Scan for the cell matching the given text and deliver its (x, y) coordinate at center. 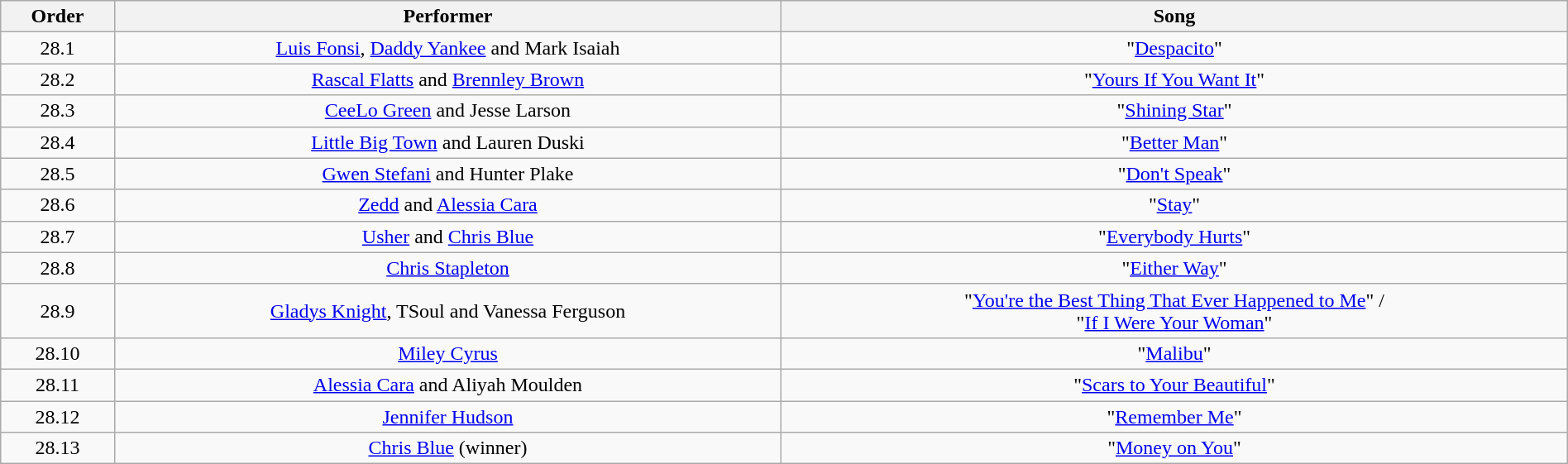
Gwen Stefani and Hunter Plake (448, 174)
28.3 (58, 111)
"Scars to Your Beautiful" (1174, 385)
28.12 (58, 416)
"Yours If You Want It" (1174, 79)
28.11 (58, 385)
Gladys Knight, TSoul and Vanessa Ferguson (448, 311)
"Despacito" (1174, 48)
Rascal Flatts and Brennley Brown (448, 79)
Luis Fonsi, Daddy Yankee and Mark Isaiah (448, 48)
Usher and Chris Blue (448, 237)
28.10 (58, 353)
Miley Cyrus (448, 353)
28.1 (58, 48)
Song (1174, 17)
Order (58, 17)
28.7 (58, 237)
"Don't Speak" (1174, 174)
28.13 (58, 448)
"Either Way" (1174, 268)
"Shining Star" (1174, 111)
"You're the Best Thing That Ever Happened to Me" /"If I Were Your Woman" (1174, 311)
"Everybody Hurts" (1174, 237)
Chris Blue (winner) (448, 448)
Little Big Town and Lauren Duski (448, 142)
CeeLo Green and Jesse Larson (448, 111)
Jennifer Hudson (448, 416)
Zedd and Alessia Cara (448, 205)
"Better Man" (1174, 142)
Alessia Cara and Aliyah Moulden (448, 385)
28.4 (58, 142)
"Stay" (1174, 205)
28.5 (58, 174)
Chris Stapleton (448, 268)
"Money on You" (1174, 448)
28.2 (58, 79)
"Remember Me" (1174, 416)
"Malibu" (1174, 353)
28.6 (58, 205)
Performer (448, 17)
28.9 (58, 311)
28.8 (58, 268)
